Provide the [x, y] coordinate of the cell's center where the given text is located.  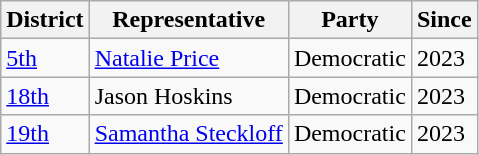
5th [45, 58]
Natalie Price [188, 58]
19th [45, 134]
Since [444, 20]
Representative [188, 20]
Samantha Steckloff [188, 134]
Party [350, 20]
Jason Hoskins [188, 96]
18th [45, 96]
District [45, 20]
